Find where the given text appears and provide that cell's center as (x, y) coordinate. 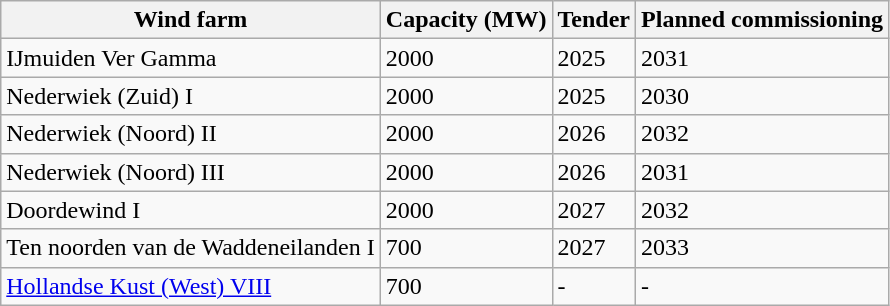
Wind farm (191, 20)
Capacity (MW) (466, 20)
Nederwiek (Noord) II (191, 134)
IJmuiden Ver Gamma (191, 58)
Nederwiek (Noord) III (191, 172)
Ten noorden van de Waddeneilanden I (191, 248)
Doordewind I (191, 210)
Hollandse Kust (West) VIII (191, 286)
Nederwiek (Zuid) I (191, 96)
2033 (762, 248)
Tender (594, 20)
Planned commissioning (762, 20)
2030 (762, 96)
